Detect which cell encompasses the target text, then output its (X, Y) center coordinate. 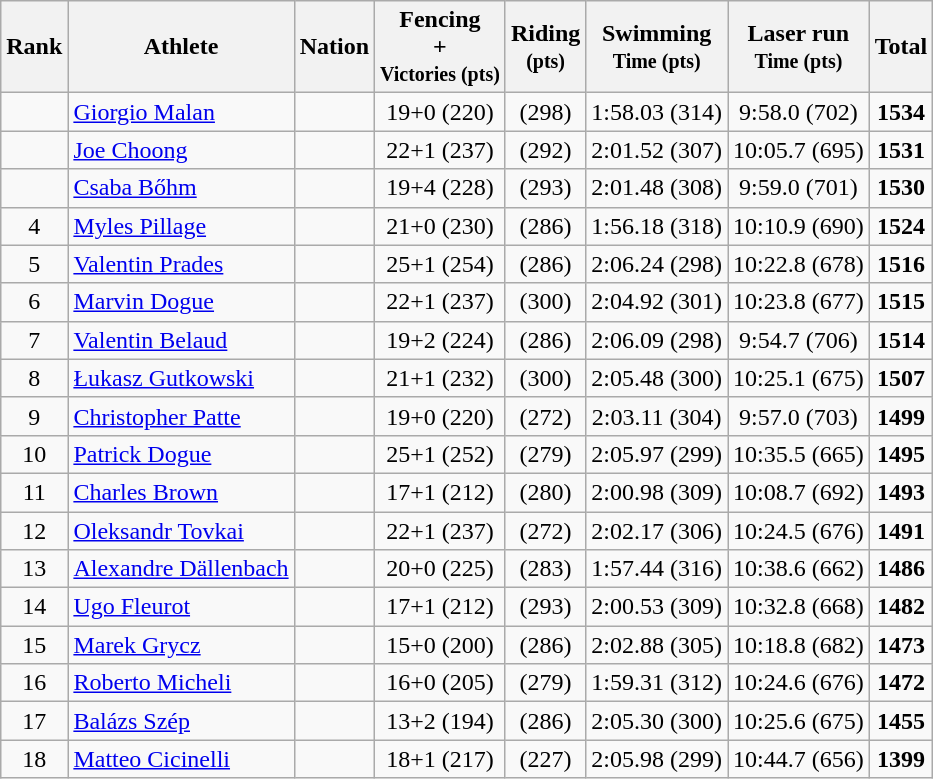
10:10.9 (690) (799, 226)
2:03.11 (304) (657, 416)
2:01.48 (308) (657, 188)
1491 (901, 531)
1531 (901, 150)
8 (34, 378)
2:02.88 (305) (657, 645)
Alexandre Dällenbach (181, 569)
1455 (901, 721)
1495 (901, 454)
4 (34, 226)
Athlete (181, 47)
1499 (901, 416)
Charles Brown (181, 492)
Łukasz Gutkowski (181, 378)
Riding(pts) (545, 47)
2:06.09 (298) (657, 340)
10:23.8 (677) (799, 302)
2:00.98 (309) (657, 492)
13+2 (194) (440, 721)
16 (34, 683)
10:25.1 (675) (799, 378)
25+1 (254) (440, 264)
10:08.7 (692) (799, 492)
2:05.98 (299) (657, 759)
Patrick Dogue (181, 454)
7 (34, 340)
Nation (334, 47)
21+1 (232) (440, 378)
2:05.97 (299) (657, 454)
2:05.48 (300) (657, 378)
1486 (901, 569)
5 (34, 264)
2:04.92 (301) (657, 302)
1:59.31 (312) (657, 683)
Ugo Fleurot (181, 607)
Myles Pillage (181, 226)
Oleksandr Tovkai (181, 531)
2:06.24 (298) (657, 264)
SwimmingTime (pts) (657, 47)
1534 (901, 112)
1493 (901, 492)
1507 (901, 378)
Rank (34, 47)
2:01.52 (307) (657, 150)
10:35.5 (665) (799, 454)
(227) (545, 759)
Marvin Dogue (181, 302)
20+0 (225) (440, 569)
Valentin Prades (181, 264)
15 (34, 645)
21+0 (230) (440, 226)
1472 (901, 683)
2:00.53 (309) (657, 607)
1:58.03 (314) (657, 112)
10:18.8 (682) (799, 645)
Marek Grycz (181, 645)
10:38.6 (662) (799, 569)
10:24.6 (676) (799, 683)
9:59.0 (701) (799, 188)
Csaba Bőhm (181, 188)
Total (901, 47)
13 (34, 569)
10:25.6 (675) (799, 721)
1473 (901, 645)
2:05.30 (300) (657, 721)
Giorgio Malan (181, 112)
9:58.0 (702) (799, 112)
11 (34, 492)
18 (34, 759)
15+0 (200) (440, 645)
1:57.44 (316) (657, 569)
9:57.0 (703) (799, 416)
1516 (901, 264)
Christopher Patte (181, 416)
10 (34, 454)
1482 (901, 607)
Balázs Szép (181, 721)
12 (34, 531)
6 (34, 302)
1:56.18 (318) (657, 226)
Joe Choong (181, 150)
Matteo Cicinelli (181, 759)
25+1 (252) (440, 454)
16+0 (205) (440, 683)
1524 (901, 226)
1530 (901, 188)
(292) (545, 150)
1515 (901, 302)
(283) (545, 569)
19+4 (228) (440, 188)
10:44.7 (656) (799, 759)
9:54.7 (706) (799, 340)
Laser runTime (pts) (799, 47)
17 (34, 721)
18+1 (217) (440, 759)
1514 (901, 340)
14 (34, 607)
1399 (901, 759)
10:22.8 (678) (799, 264)
9 (34, 416)
Valentin Belaud (181, 340)
(280) (545, 492)
19+2 (224) (440, 340)
10:24.5 (676) (799, 531)
Roberto Micheli (181, 683)
(298) (545, 112)
10:32.8 (668) (799, 607)
10:05.7 (695) (799, 150)
Fencing+Victories (pts) (440, 47)
2:02.17 (306) (657, 531)
